Find where the given text appears and provide that cell's center as (x, y) coordinate. 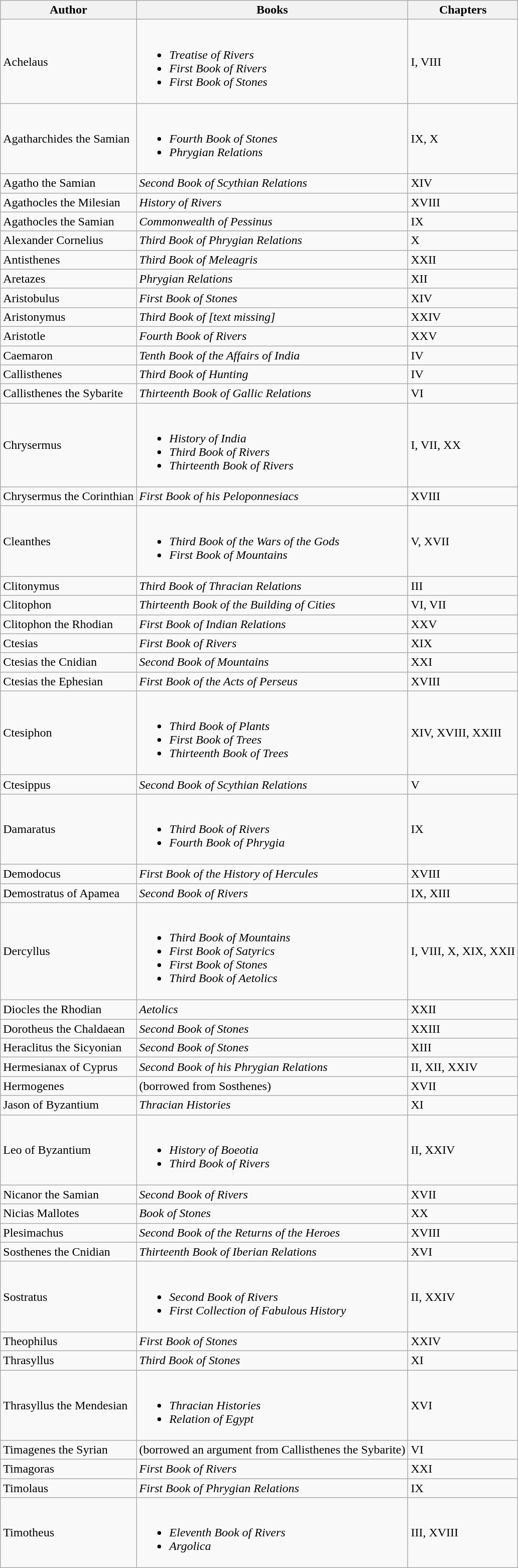
III, XVIII (463, 1533)
Timagenes the Syrian (68, 1450)
Thracian HistoriesRelation of Egypt (272, 1405)
Agathocles the Samian (68, 221)
Phrygian Relations (272, 279)
Book of Stones (272, 1214)
Eleventh Book of RiversArgolica (272, 1533)
Thracian Histories (272, 1105)
Clitonymus (68, 586)
Hermogenes (68, 1086)
Nicias Mallotes (68, 1214)
Chrysermus (68, 445)
Clitophon (68, 605)
Timotheus (68, 1533)
Demostratus of Apamea (68, 893)
Dercyllus (68, 951)
Second Book of Mountains (272, 662)
Achelaus (68, 61)
Antisthenes (68, 260)
XIII (463, 1048)
Theophilus (68, 1341)
First Book of Phrygian Relations (272, 1488)
Agatharchides the Samian (68, 139)
(borrowed from Sosthenes) (272, 1086)
First Book of his Peloponnesiacs (272, 497)
Callisthenes the Sybarite (68, 394)
Tenth Book of the Affairs of India (272, 355)
Nicanor the Samian (68, 1194)
First Book of the Acts of Perseus (272, 681)
Fourth Book of StonesPhrygian Relations (272, 139)
I, VIII, X, XIX, XXII (463, 951)
IX, X (463, 139)
Thrasyllus the Mendesian (68, 1405)
Treatise of RiversFirst Book of RiversFirst Book of Stones (272, 61)
Third Book of Meleagris (272, 260)
Dorotheus the Chaldaean (68, 1029)
IX, XIII (463, 893)
Aristotle (68, 336)
II, XII, XXIV (463, 1067)
Chrysermus the Corinthian (68, 497)
Thirteenth Book of Gallic Relations (272, 394)
Third Book of Hunting (272, 375)
History of Rivers (272, 202)
V, XVII (463, 541)
Third Book of RiversFourth Book of Phrygia (272, 829)
Thirteenth Book of the Building of Cities (272, 605)
Ctesias the Cnidian (68, 662)
III (463, 586)
I, VII, XX (463, 445)
Third Book of Stones (272, 1360)
Author (68, 10)
Ctesiphon (68, 733)
Hermesianax of Cyprus (68, 1067)
Fourth Book of Rivers (272, 336)
Timolaus (68, 1488)
V (463, 784)
History of IndiaThird Book of RiversThirteenth Book of Rivers (272, 445)
Alexander Cornelius (68, 240)
XII (463, 279)
Aetolics (272, 1010)
Demodocus (68, 874)
Aristobulus (68, 298)
Second Book of RiversFirst Collection of Fabulous History (272, 1296)
Damaratus (68, 829)
Heraclitus the Sicyonian (68, 1048)
Third Book of MountainsFirst Book of SatyricsFirst Book of StonesThird Book of Aetolics (272, 951)
Third Book of the Wars of the GodsFirst Book of Mountains (272, 541)
Ctesias the Ephesian (68, 681)
Callisthenes (68, 375)
Plesimachus (68, 1233)
Caemaron (68, 355)
Diocles the Rhodian (68, 1010)
VI, VII (463, 605)
History of BoeotiaThird Book of Rivers (272, 1150)
Aristonymus (68, 317)
XIV, XVIII, XXIII (463, 733)
Jason of Byzantium (68, 1105)
Thrasyllus (68, 1360)
Second Book of the Returns of the Heroes (272, 1233)
Leo of Byzantium (68, 1150)
Timagoras (68, 1469)
Books (272, 10)
XIX (463, 643)
Agatho the Samian (68, 183)
Third Book of [text missing] (272, 317)
X (463, 240)
Thirteenth Book of Iberian Relations (272, 1252)
(borrowed an argument from Callisthenes the Sybarite) (272, 1450)
Ctesippus (68, 784)
Third Book of PlantsFirst Book of TreesThirteenth Book of Trees (272, 733)
Third Book of Phrygian Relations (272, 240)
Commonwealth of Pessinus (272, 221)
XXIII (463, 1029)
Clitophon the Rhodian (68, 624)
Aretazes (68, 279)
Sostratus (68, 1296)
Sosthenes the Cnidian (68, 1252)
Second Book of his Phrygian Relations (272, 1067)
First Book of the History of Hercules (272, 874)
I, VIII (463, 61)
Cleanthes (68, 541)
Ctesias (68, 643)
First Book of Indian Relations (272, 624)
Third Book of Thracian Relations (272, 586)
XX (463, 1214)
Agathocles the Milesian (68, 202)
Chapters (463, 10)
